Return the [X, Y] coordinate for the center point of the cell that contains the specified text.  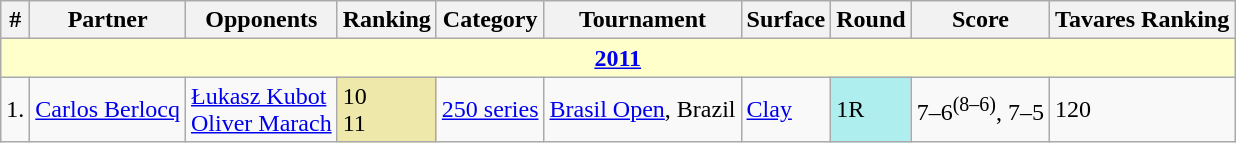
250 series [490, 110]
Surface [786, 20]
2011 [618, 58]
Tavares Ranking [1142, 20]
Tournament [642, 20]
1. [16, 110]
Łukasz Kubot Oliver Marach [262, 110]
Ranking [386, 20]
Category [490, 20]
Clay [786, 110]
Score [980, 20]
Carlos Berlocq [108, 110]
1R [871, 110]
1011 [386, 110]
Brasil Open, Brazil [642, 110]
# [16, 20]
Opponents [262, 20]
7–6(8–6), 7–5 [980, 110]
120 [1142, 110]
Round [871, 20]
Partner [108, 20]
